Identify which cell holds the provided text, then report its [x, y] central coordinate. 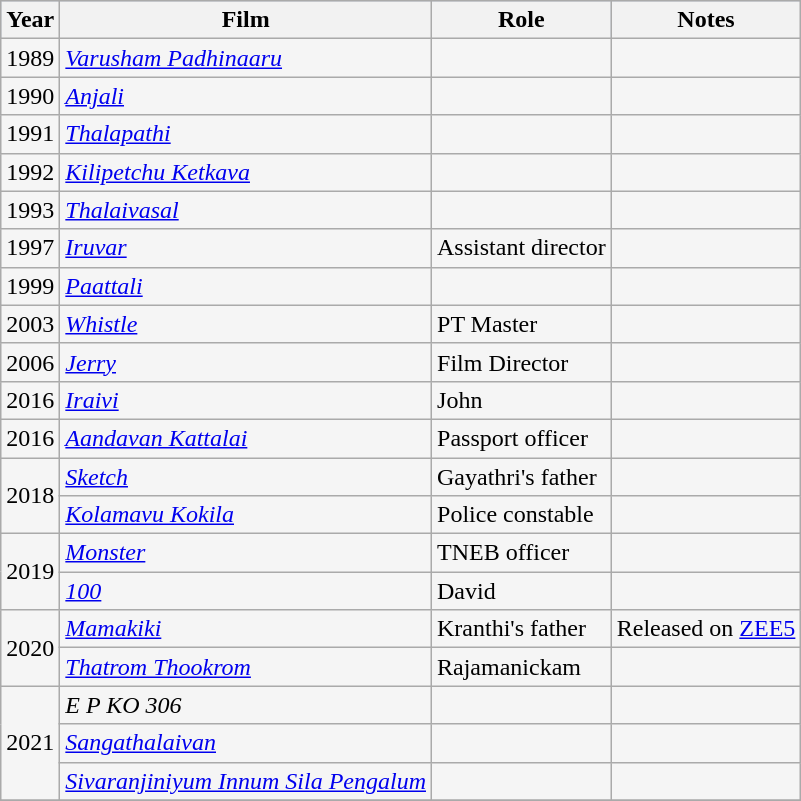
Film Director [522, 362]
Role [522, 20]
Assistant director [522, 248]
2006 [30, 362]
Mamakiki [246, 629]
Notes [706, 20]
100 [246, 591]
Whistle [246, 324]
Passport officer [522, 438]
Varusham Padhinaaru [246, 58]
Paattali [246, 286]
Anjali [246, 96]
2018 [30, 496]
Aandavan Kattalai [246, 438]
1993 [30, 210]
Jerry [246, 362]
Kilipetchu Ketkava [246, 172]
Rajamanickam [522, 667]
2003 [30, 324]
Kolamavu Kokila [246, 515]
TNEB officer [522, 553]
Thatrom Thookrom [246, 667]
Released on ZEE5 [706, 629]
1991 [30, 134]
PT Master [522, 324]
Year [30, 20]
Monster [246, 553]
2020 [30, 648]
Sangathalaivan [246, 743]
E P KO 306 [246, 705]
Gayathri's father [522, 477]
1999 [30, 286]
Iruvar [246, 248]
2021 [30, 743]
1992 [30, 172]
Thalaivasal [246, 210]
John [522, 400]
1989 [30, 58]
Iraivi [246, 400]
Film [246, 20]
Kranthi's father [522, 629]
1997 [30, 248]
1990 [30, 96]
Police constable [522, 515]
Sivaranjiniyum Innum Sila Pengalum [246, 781]
Sketch [246, 477]
David [522, 591]
2019 [30, 572]
Thalapathi [246, 134]
